Search for the cell housing the specified text and yield its [x, y] center coordinate. 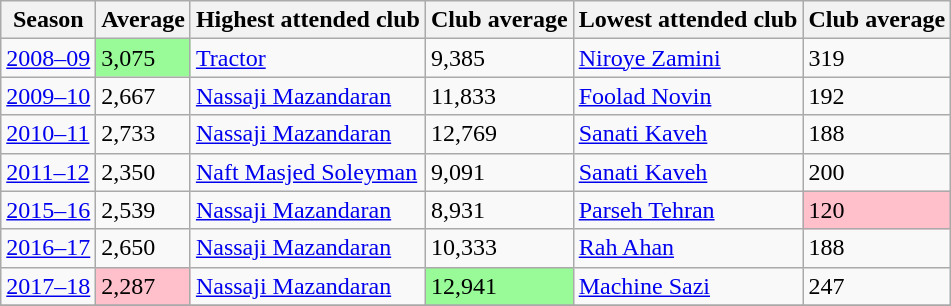
8,931 [499, 210]
Foolad Novin [688, 96]
120 [877, 210]
11,833 [499, 96]
200 [877, 172]
2015–16 [48, 210]
2,539 [144, 210]
2,733 [144, 134]
Parseh Tehran [688, 210]
9,385 [499, 58]
Highest attended club [308, 20]
2017–18 [48, 286]
10,333 [499, 248]
247 [877, 286]
Lowest attended club [688, 20]
12,769 [499, 134]
2009–10 [48, 96]
2010–11 [48, 134]
Average [144, 20]
2011–12 [48, 172]
2,650 [144, 248]
Naft Masjed Soleyman [308, 172]
2,667 [144, 96]
12,941 [499, 286]
2008–09 [48, 58]
2,287 [144, 286]
Niroye Zamini [688, 58]
192 [877, 96]
Rah Ahan [688, 248]
Tractor [308, 58]
2016–17 [48, 248]
Season [48, 20]
9,091 [499, 172]
319 [877, 58]
2,350 [144, 172]
Machine Sazi [688, 286]
3,075 [144, 58]
